Identify which cell holds the provided text, then report its (x, y) central coordinate. 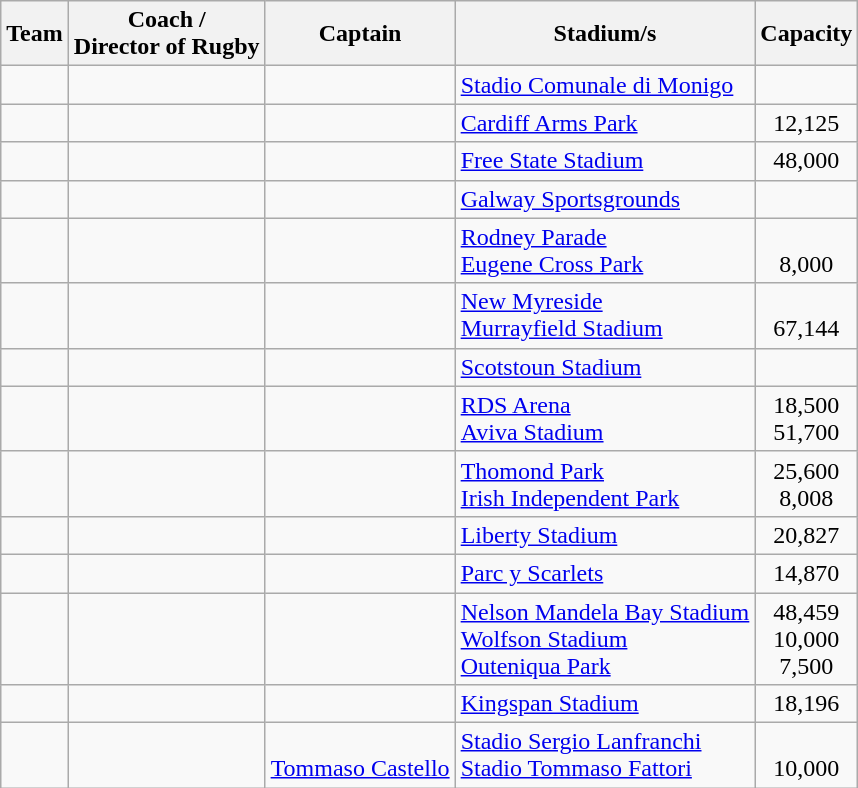
Captain (360, 34)
Parc y Scarlets (605, 573)
Liberty Stadium (605, 535)
18,196 (806, 704)
Tommaso Castello (360, 756)
Rodney ParadeEugene Cross Park (605, 250)
Nelson Mandela Bay StadiumWolfson StadiumOuteniqua Park (605, 638)
Stadio Sergio LanfranchiStadio Tommaso Fattori (605, 756)
67,144 (806, 316)
New MyresideMurrayfield Stadium (605, 316)
Stadium/s (605, 34)
Free State Stadium (605, 161)
25,6008,008 (806, 484)
Capacity (806, 34)
14,870 (806, 573)
Coach /Director of Rugby (166, 34)
8,000 (806, 250)
12,125 (806, 123)
Kingspan Stadium (605, 704)
20,827 (806, 535)
RDS ArenaAviva Stadium (605, 418)
18,50051,700 (806, 418)
10,000 (806, 756)
Cardiff Arms Park (605, 123)
48,45910,0007,500 (806, 638)
Stadio Comunale di Monigo (605, 85)
Scotstoun Stadium (605, 367)
Galway Sportsgrounds (605, 199)
Thomond ParkIrish Independent Park (605, 484)
Team (35, 34)
48,000 (806, 161)
